Output the (x, y) coordinate of the center of the cell containing the given text.  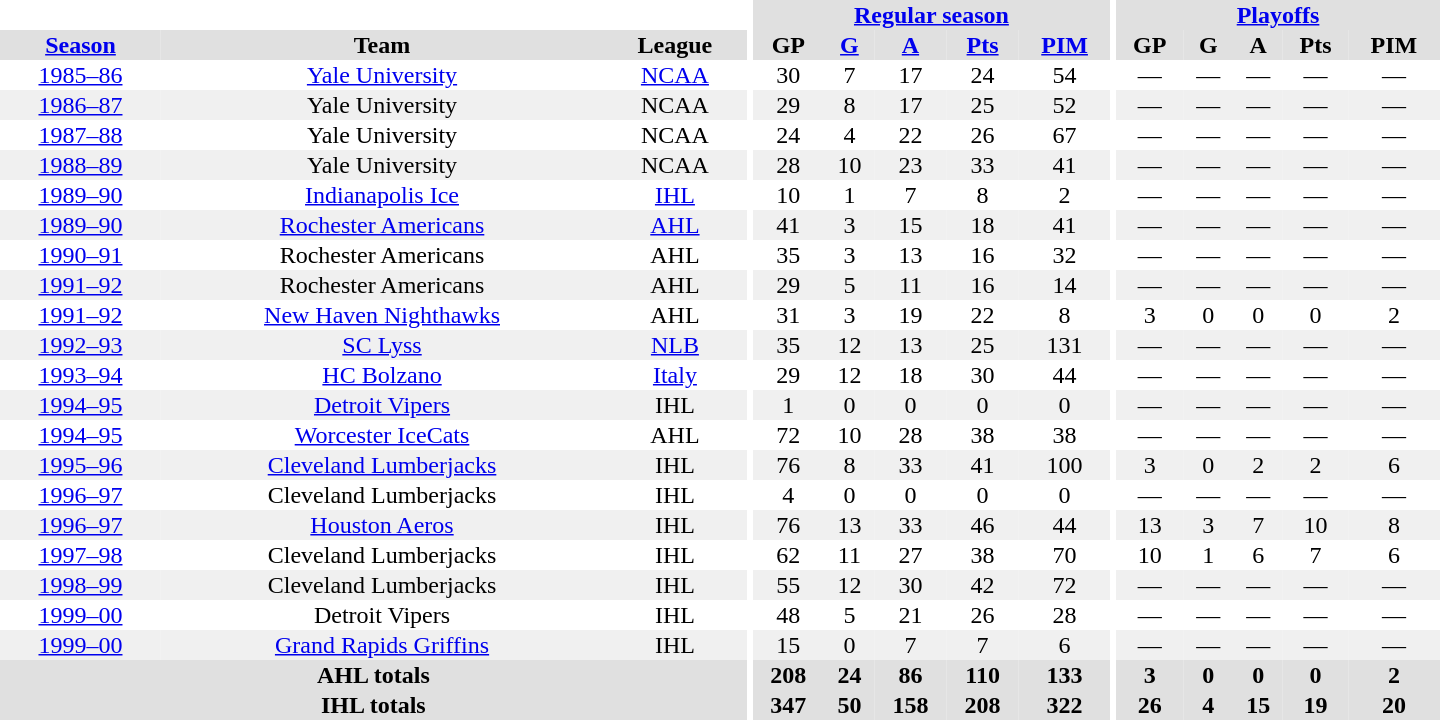
New Haven Nighthawks (382, 315)
League (675, 45)
1990–91 (80, 255)
1986–87 (80, 105)
110 (983, 675)
133 (1065, 675)
55 (788, 585)
Playoffs (1278, 15)
14 (1065, 285)
Houston Aeros (382, 525)
322 (1065, 705)
32 (1065, 255)
AHL totals (374, 675)
Grand Rapids Griffins (382, 645)
1985–86 (80, 75)
27 (910, 555)
50 (849, 705)
23 (910, 165)
100 (1065, 465)
1997–98 (80, 555)
54 (1065, 75)
62 (788, 555)
Indianapolis Ice (382, 195)
131 (1065, 345)
1988–89 (80, 165)
46 (983, 525)
1992–93 (80, 345)
20 (1394, 705)
Regular season (931, 15)
NLB (675, 345)
347 (788, 705)
67 (1065, 135)
42 (983, 585)
Italy (675, 375)
Team (382, 45)
IHL totals (374, 705)
Season (80, 45)
48 (788, 615)
158 (910, 705)
SC Lyss (382, 345)
HC Bolzano (382, 375)
86 (910, 675)
52 (1065, 105)
1998–99 (80, 585)
1995–96 (80, 465)
1993–94 (80, 375)
70 (1065, 555)
21 (910, 615)
1987–88 (80, 135)
Worcester IceCats (382, 435)
31 (788, 315)
